Identify which cell holds the provided text, then report its [X, Y] central coordinate. 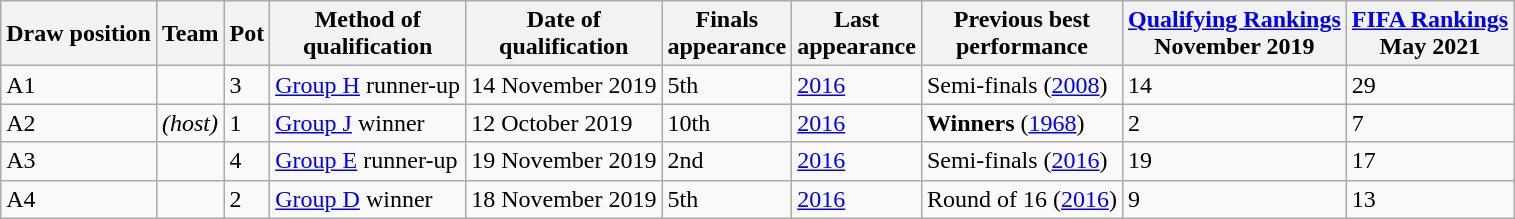
13 [1430, 199]
7 [1430, 123]
Date ofquali­fication [564, 34]
10th [727, 123]
A2 [79, 123]
Group H runner-up [368, 85]
3 [247, 85]
9 [1234, 199]
Semi-finals (2008) [1022, 85]
Group D winner [368, 199]
Draw posi­tion [79, 34]
Round of 16 (2016) [1022, 199]
(host) [190, 123]
A1 [79, 85]
FIFA RankingsMay 2021 [1430, 34]
Team [190, 34]
14 November 2019 [564, 85]
17 [1430, 161]
Previous bestperfor­mance [1022, 34]
Pot [247, 34]
12 October 2019 [564, 123]
Lastappea­rance [857, 34]
18 November 2019 [564, 199]
A4 [79, 199]
2nd [727, 161]
Group J winner [368, 123]
19 [1234, 161]
Winners (1968) [1022, 123]
Group E runner-up [368, 161]
4 [247, 161]
A3 [79, 161]
14 [1234, 85]
Finalsappea­rance [727, 34]
29 [1430, 85]
Semi-finals (2016) [1022, 161]
Qualifying RankingsNovember 2019 [1234, 34]
Method ofquali­fication [368, 34]
1 [247, 123]
19 November 2019 [564, 161]
